Identify which cell holds the provided text, then report its (X, Y) central coordinate. 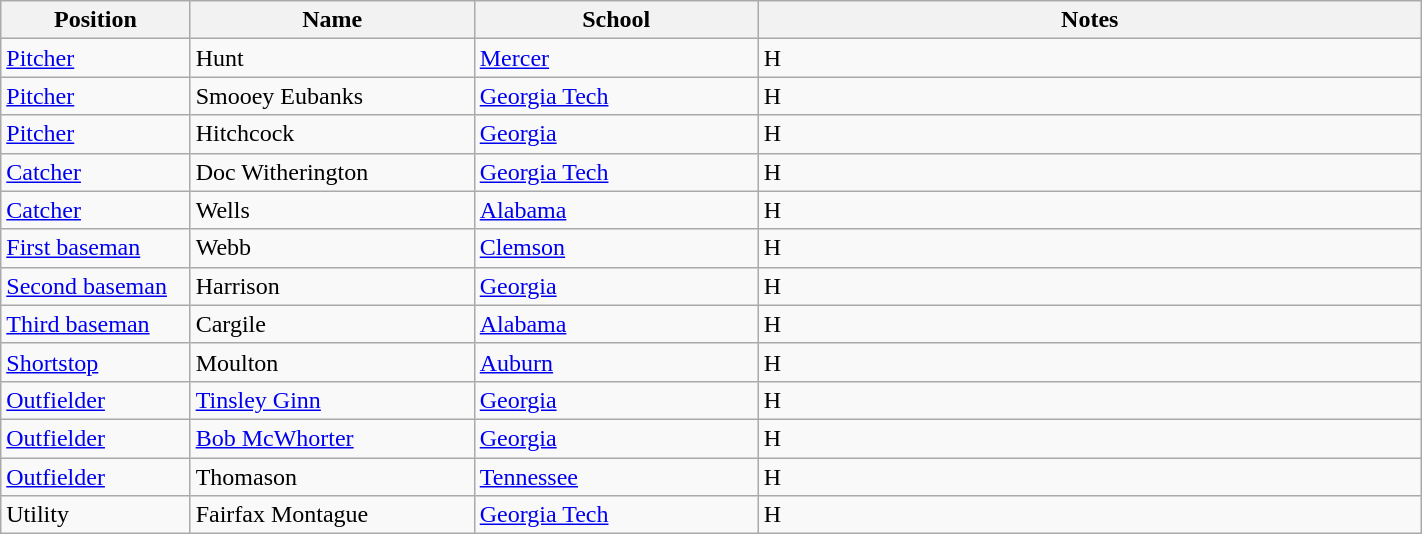
Notes (1090, 20)
Webb (332, 248)
School (616, 20)
Auburn (616, 362)
Hitchcock (332, 134)
Third baseman (96, 324)
Shortstop (96, 362)
Utility (96, 515)
Clemson (616, 248)
Name (332, 20)
Tinsley Ginn (332, 400)
Hunt (332, 58)
Bob McWhorter (332, 438)
Fairfax Montague (332, 515)
Tennessee (616, 477)
Harrison (332, 286)
Position (96, 20)
Smooey Eubanks (332, 96)
Cargile (332, 324)
Doc Witherington (332, 172)
Wells (332, 210)
Moulton (332, 362)
Second baseman (96, 286)
Thomason (332, 477)
Mercer (616, 58)
First baseman (96, 248)
